Find where the given text appears and provide that cell's center as (x, y) coordinate. 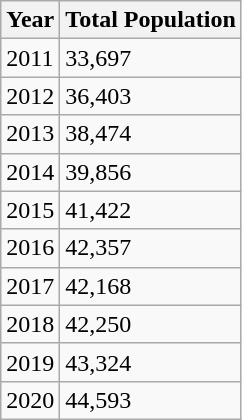
2017 (30, 286)
42,168 (151, 286)
2019 (30, 362)
42,357 (151, 248)
Year (30, 20)
33,697 (151, 58)
Total Population (151, 20)
2015 (30, 210)
39,856 (151, 172)
2011 (30, 58)
41,422 (151, 210)
2016 (30, 248)
2013 (30, 134)
2012 (30, 96)
38,474 (151, 134)
2018 (30, 324)
43,324 (151, 362)
2020 (30, 400)
42,250 (151, 324)
36,403 (151, 96)
44,593 (151, 400)
2014 (30, 172)
